From the cell containing the given text, extract its center point as (X, Y) coordinate. 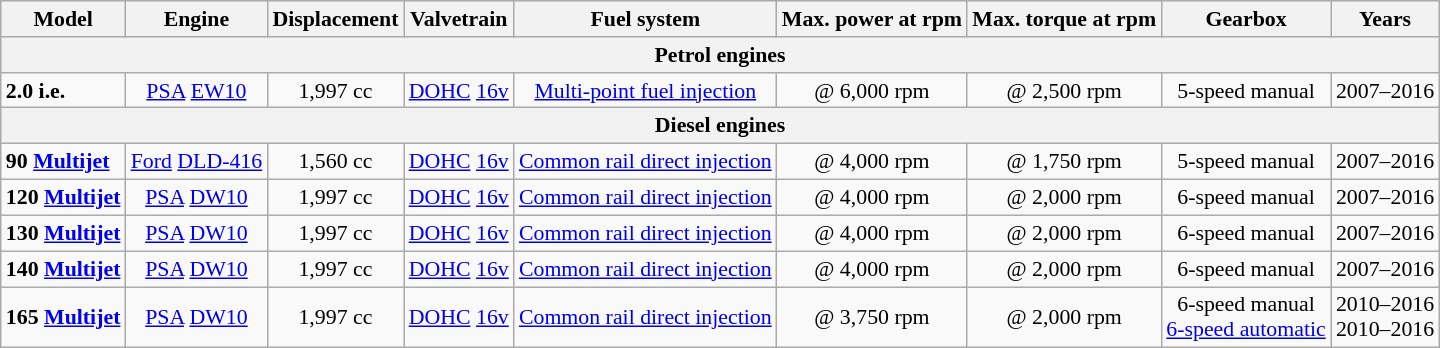
@ 1,750 rpm (1064, 161)
Max. torque at rpm (1064, 18)
Valvetrain (459, 18)
Max. power at rpm (872, 18)
Fuel system (646, 18)
PSA EW10 (197, 90)
@ 3,750 rpm (872, 316)
Multi-point fuel injection (646, 90)
Ford DLD-416 (197, 161)
120 Multijet (64, 197)
2010–20162010–2016 (1385, 316)
Years (1385, 18)
140 Multijet (64, 268)
1,560 cc (335, 161)
6-speed manual6-speed automatic (1246, 316)
Engine (197, 18)
@ 2,500 rpm (1064, 90)
Gearbox (1246, 18)
90 Multijet (64, 161)
165 Multijet (64, 316)
Displacement (335, 18)
Diesel engines (720, 125)
2.0 i.e. (64, 90)
130 Multijet (64, 233)
Model (64, 18)
@ 6,000 rpm (872, 90)
Petrol engines (720, 54)
